Determine the [x, y] coordinate at the center of the cell enclosing the given text.  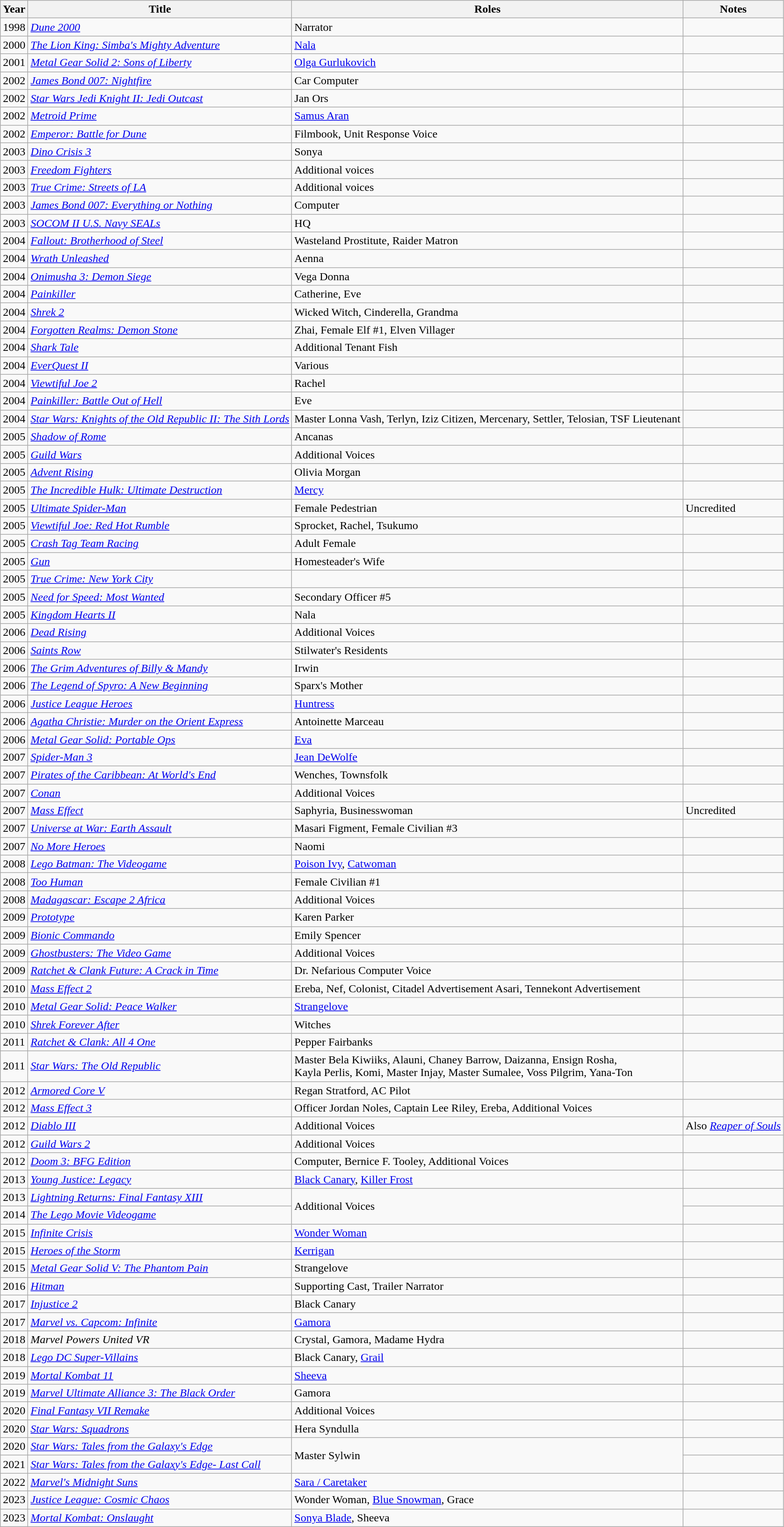
Infinite Crisis [160, 1233]
Zhai, Female Elf #1, Elven Villager [487, 330]
Conan [160, 793]
Mass Effect 3 [160, 1108]
Kerrigan [487, 1251]
Guild Wars 2 [160, 1144]
Sparx's Mother [487, 686]
Karen Parker [487, 917]
Freedom Fighters [160, 169]
Roles [487, 9]
Aenna [487, 259]
Ereba, Nef, Colonist, Citadel Advertisement Asari, Tennekont Advertisement [487, 989]
Olivia Morgan [487, 472]
Dead Rising [160, 633]
2014 [14, 1215]
Eve [487, 401]
Metal Gear Solid V: The Phantom Pain [160, 1268]
Star Wars: Tales from the Galaxy's Edge- Last Call [160, 1464]
Justice League Heroes [160, 704]
Adult Female [487, 544]
Dr. Nefarious Computer Voice [487, 971]
Car Computer [487, 80]
Armored Core V [160, 1091]
Eva [487, 739]
Poison Ivy, Catwoman [487, 864]
Huntress [487, 704]
Crystal, Gamora, Madame Hydra [487, 1339]
Too Human [160, 882]
Irwin [487, 668]
Mortal Kombat: Onslaught [160, 1518]
Various [487, 365]
Homesteader's Wife [487, 561]
Wonder Woman, Blue Snowman, Grace [487, 1500]
Dino Crisis 3 [160, 152]
Painkiller: Battle Out of Hell [160, 401]
Sheeva [487, 1375]
Fallout: Brotherhood of Steel [160, 241]
HQ [487, 223]
Mercy [487, 490]
Viewtiful Joe 2 [160, 383]
The Lego Movie Videogame [160, 1215]
True Crime: New York City [160, 579]
Black Canary, Killer Frost [487, 1179]
Ultimate Spider-Man [160, 508]
Marvel Ultimate Alliance 3: The Black Order [160, 1393]
Additional Tenant Fish [487, 348]
Star Wars: Tales from the Galaxy's Edge [160, 1447]
2021 [14, 1464]
Bionic Commando [160, 935]
The Legend of Spyro: A New Beginning [160, 686]
Sonya Blade, Sheeva [487, 1518]
Shrek 2 [160, 312]
Sprocket, Rachel, Tsukumo [487, 526]
Computer [487, 205]
Metal Gear Solid: Portable Ops [160, 739]
Witches [487, 1024]
Mass Effect [160, 811]
Wrath Unleashed [160, 259]
2022 [14, 1482]
Female Civilian #1 [487, 882]
Filmbook, Unit Response Voice [487, 134]
Metal Gear Solid 2: Sons of Liberty [160, 63]
Star Wars Jedi Knight II: Jedi Outcast [160, 98]
2001 [14, 63]
Title [160, 9]
2016 [14, 1286]
Hera Syndulla [487, 1429]
Justice League: Cosmic Chaos [160, 1500]
Heroes of the Storm [160, 1251]
Lego Batman: The Videogame [160, 864]
Mortal Kombat 11 [160, 1375]
The Grim Adventures of Billy & Mandy [160, 668]
Stilwater's Residents [487, 650]
No More Heroes [160, 846]
Ghostbusters: The Video Game [160, 953]
Mass Effect 2 [160, 989]
EverQuest II [160, 365]
Jan Ors [487, 98]
Viewtiful Joe: Red Hot Rumble [160, 526]
Marvel Powers United VR [160, 1339]
Vega Donna [487, 276]
Computer, Bernice F. Tooley, Additional Voices [487, 1162]
Painkiller [160, 294]
Olga Gurlukovich [487, 63]
Masari Figment, Female Civilian #3 [487, 829]
Star Wars: The Old Republic [160, 1066]
Star Wars: Squadrons [160, 1429]
Dune 2000 [160, 27]
Wasteland Prostitute, Raider Matron [487, 241]
Lego DC Super-Villains [160, 1357]
Master Bela Kiwiiks, Alauni, Chaney Barrow, Daizanna, Ensign Rosha,Kayla Perlis, Komi, Master Injay, Master Sumalee, Voss Pilgrim, Yana-Ton [487, 1066]
Ratchet & Clank: All 4 One [160, 1042]
Injustice 2 [160, 1304]
Saphyria, Businesswoman [487, 811]
Emily Spencer [487, 935]
Crash Tag Team Racing [160, 544]
Samus Aran [487, 116]
James Bond 007: Nightfire [160, 80]
Advent Rising [160, 472]
Madagascar: Escape 2 Africa [160, 900]
Doom 3: BFG Edition [160, 1162]
Prototype [160, 917]
Sara / Caretaker [487, 1482]
Saints Row [160, 650]
Black Canary, Grail [487, 1357]
Catherine, Eve [487, 294]
Marvel's Midnight Suns [160, 1482]
Narrator [487, 27]
Year [14, 9]
Emperor: Battle for Dune [160, 134]
The Lion King: Simba's Mighty Adventure [160, 45]
Rachel [487, 383]
Metal Gear Solid: Peace Walker [160, 1006]
Officer Jordan Noles, Captain Lee Riley, Ereba, Additional Voices [487, 1108]
Wicked Witch, Cinderella, Grandma [487, 312]
Also Reaper of Souls [733, 1126]
Jean DeWolfe [487, 757]
Agatha Christie: Murder on the Orient Express [160, 721]
Pepper Fairbanks [487, 1042]
Supporting Cast, Trailer Narrator [487, 1286]
Kingdom Hearts II [160, 615]
Secondary Officer #5 [487, 597]
Star Wars: Knights of the Old Republic II: The Sith Lords [160, 419]
Onimusha 3: Demon Siege [160, 276]
Naomi [487, 846]
Wenches, Townsfolk [487, 775]
Metroid Prime [160, 116]
Shark Tale [160, 348]
Female Pedestrian [487, 508]
Gun [160, 561]
Master Sylwin [487, 1455]
Young Justice: Legacy [160, 1179]
Hitman [160, 1286]
The Incredible Hulk: Ultimate Destruction [160, 490]
Shrek Forever After [160, 1024]
Forgotten Realms: Demon Stone [160, 330]
Black Canary [487, 1304]
Spider-Man 3 [160, 757]
Regan Stratford, AC Pilot [487, 1091]
Need for Speed: Most Wanted [160, 597]
Ancanas [487, 436]
Notes [733, 9]
Master Lonna Vash, Terlyn, Iziz Citizen, Mercenary, Settler, Telosian, TSF Lieutenant [487, 419]
Antoinette Marceau [487, 721]
Universe at War: Earth Assault [160, 829]
Ratchet & Clank Future: A Crack in Time [160, 971]
Pirates of the Caribbean: At World's End [160, 775]
Wonder Woman [487, 1233]
True Crime: Streets of LA [160, 187]
2000 [14, 45]
Final Fantasy VII Remake [160, 1411]
Marvel vs. Capcom: Infinite [160, 1322]
SOCOM II U.S. Navy SEALs [160, 223]
Sonya [487, 152]
Guild Wars [160, 454]
Lightning Returns: Final Fantasy XIII [160, 1197]
James Bond 007: Everything or Nothing [160, 205]
Shadow of Rome [160, 436]
Diablo III [160, 1126]
1998 [14, 27]
